Scan for the cell matching the given text and deliver its [X, Y] coordinate at center. 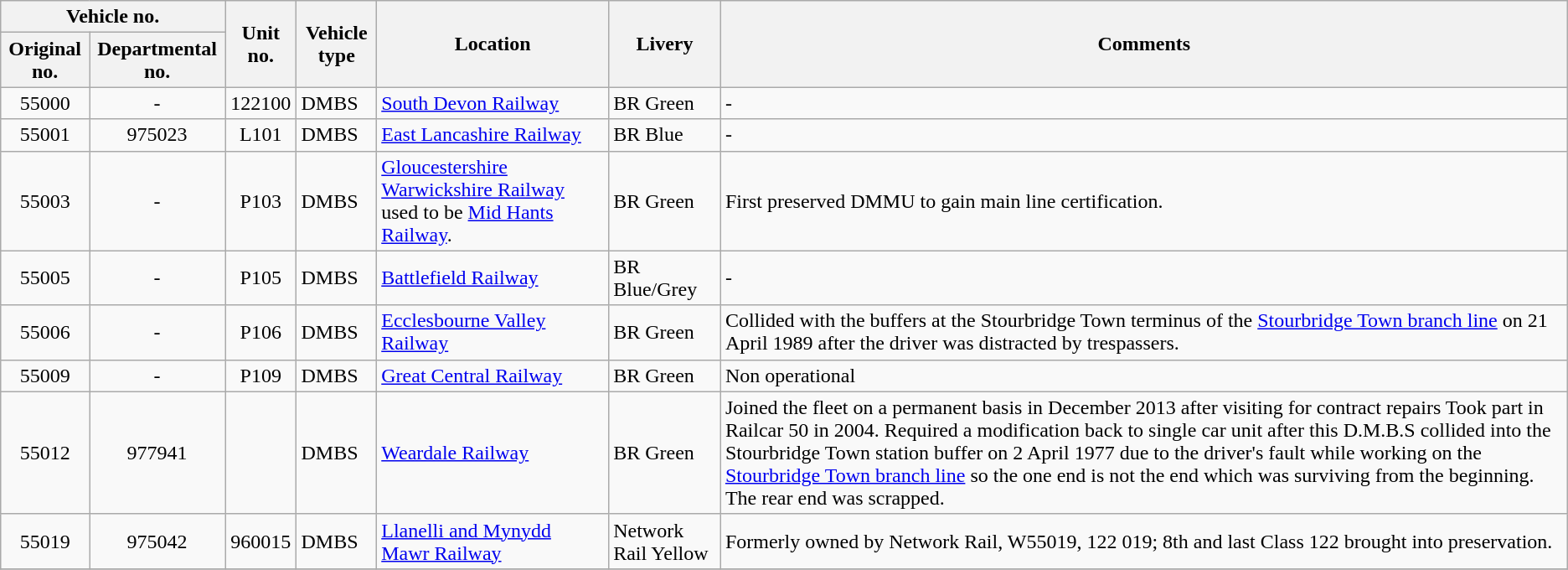
Location [493, 44]
55006 [45, 332]
P103 [261, 201]
975023 [157, 135]
East Lancashire Railway [493, 135]
Vehicle no. [113, 17]
BR Blue [665, 135]
55005 [45, 278]
55009 [45, 376]
P106 [261, 332]
55000 [45, 103]
Great Central Railway [493, 376]
First preserved DMMU to gain main line certification. [1144, 201]
Vehicle type [337, 44]
P109 [261, 376]
Ecclesbourne Valley Railway [493, 332]
Livery [665, 44]
Unit no. [261, 44]
BR Blue/Grey [665, 278]
Departmental no. [157, 60]
Gloucestershire Warwickshire Railway used to be Mid Hants Railway. [493, 201]
960015 [261, 541]
South Devon Railway [493, 103]
Formerly owned by Network Rail, W55019, 122 019; 8th and last Class 122 brought into preservation. [1144, 541]
55019 [45, 541]
977941 [157, 453]
Battlefield Railway [493, 278]
Weardale Railway [493, 453]
Comments [1144, 44]
55012 [45, 453]
975042 [157, 541]
Llanelli and Mynydd Mawr Railway [493, 541]
Non operational [1144, 376]
55003 [45, 201]
P105 [261, 278]
122100 [261, 103]
Network Rail Yellow [665, 541]
Original no. [45, 60]
L101 [261, 135]
55001 [45, 135]
